Locate the cell with the specified text and output its (X, Y) center coordinate. 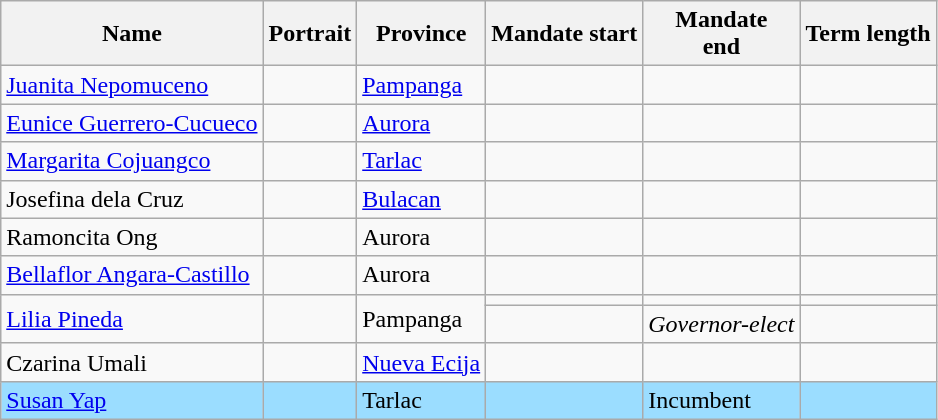
Margarita Cojuangco (132, 161)
Bellaflor Angara-Castillo (132, 275)
Governor-elect (722, 324)
Susan Yap (132, 400)
Ramoncita Ong (132, 237)
Nueva Ecija (422, 362)
Eunice Guerrero-Cucueco (132, 123)
Portrait (310, 34)
Bulacan (422, 199)
Czarina Umali (132, 362)
Incumbent (722, 400)
Term length (868, 34)
Juanita Nepomuceno (132, 85)
Name (132, 34)
Mandate start (564, 34)
Lilia Pineda (132, 318)
Province (422, 34)
Josefina dela Cruz (132, 199)
Mandateend (722, 34)
